From the cell containing the given text, extract its center point as (X, Y) coordinate. 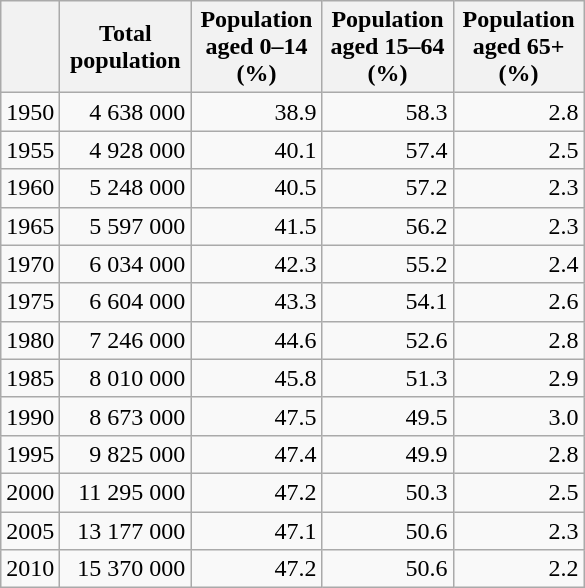
1950 (30, 112)
Population aged 65+ (%) (518, 47)
9 825 000 (126, 454)
5 597 000 (126, 226)
6 034 000 (126, 264)
2.2 (518, 569)
2.4 (518, 264)
Population aged 15–64 (%) (388, 47)
47.5 (256, 416)
2.6 (518, 302)
54.1 (388, 302)
4 928 000 (126, 150)
1980 (30, 340)
49.9 (388, 454)
2005 (30, 531)
42.3 (256, 264)
40.1 (256, 150)
41.5 (256, 226)
Total population (126, 47)
5 248 000 (126, 188)
38.9 (256, 112)
Population aged 0–14 (%) (256, 47)
49.5 (388, 416)
51.3 (388, 378)
15 370 000 (126, 569)
57.4 (388, 150)
45.8 (256, 378)
58.3 (388, 112)
13 177 000 (126, 531)
1960 (30, 188)
50.3 (388, 492)
2000 (30, 492)
1975 (30, 302)
11 295 000 (126, 492)
2010 (30, 569)
52.6 (388, 340)
3.0 (518, 416)
40.5 (256, 188)
2.9 (518, 378)
43.3 (256, 302)
56.2 (388, 226)
44.6 (256, 340)
7 246 000 (126, 340)
47.1 (256, 531)
1995 (30, 454)
57.2 (388, 188)
1985 (30, 378)
8 673 000 (126, 416)
6 604 000 (126, 302)
47.4 (256, 454)
8 010 000 (126, 378)
1990 (30, 416)
1970 (30, 264)
55.2 (388, 264)
1965 (30, 226)
4 638 000 (126, 112)
1955 (30, 150)
